Locate the cell with the specified text and output its (X, Y) center coordinate. 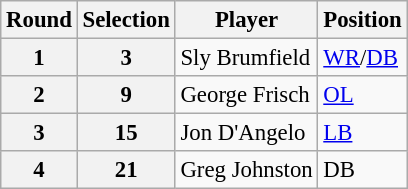
2 (39, 95)
George Frisch (246, 95)
WR/DB (362, 58)
Jon D'Angelo (246, 133)
OL (362, 95)
Player (246, 20)
Sly Brumfield (246, 58)
Selection (126, 20)
15 (126, 133)
4 (39, 170)
21 (126, 170)
DB (362, 170)
9 (126, 95)
Position (362, 20)
LB (362, 133)
Round (39, 20)
1 (39, 58)
Greg Johnston (246, 170)
